Locate the cell with the specified text and output its [X, Y] center coordinate. 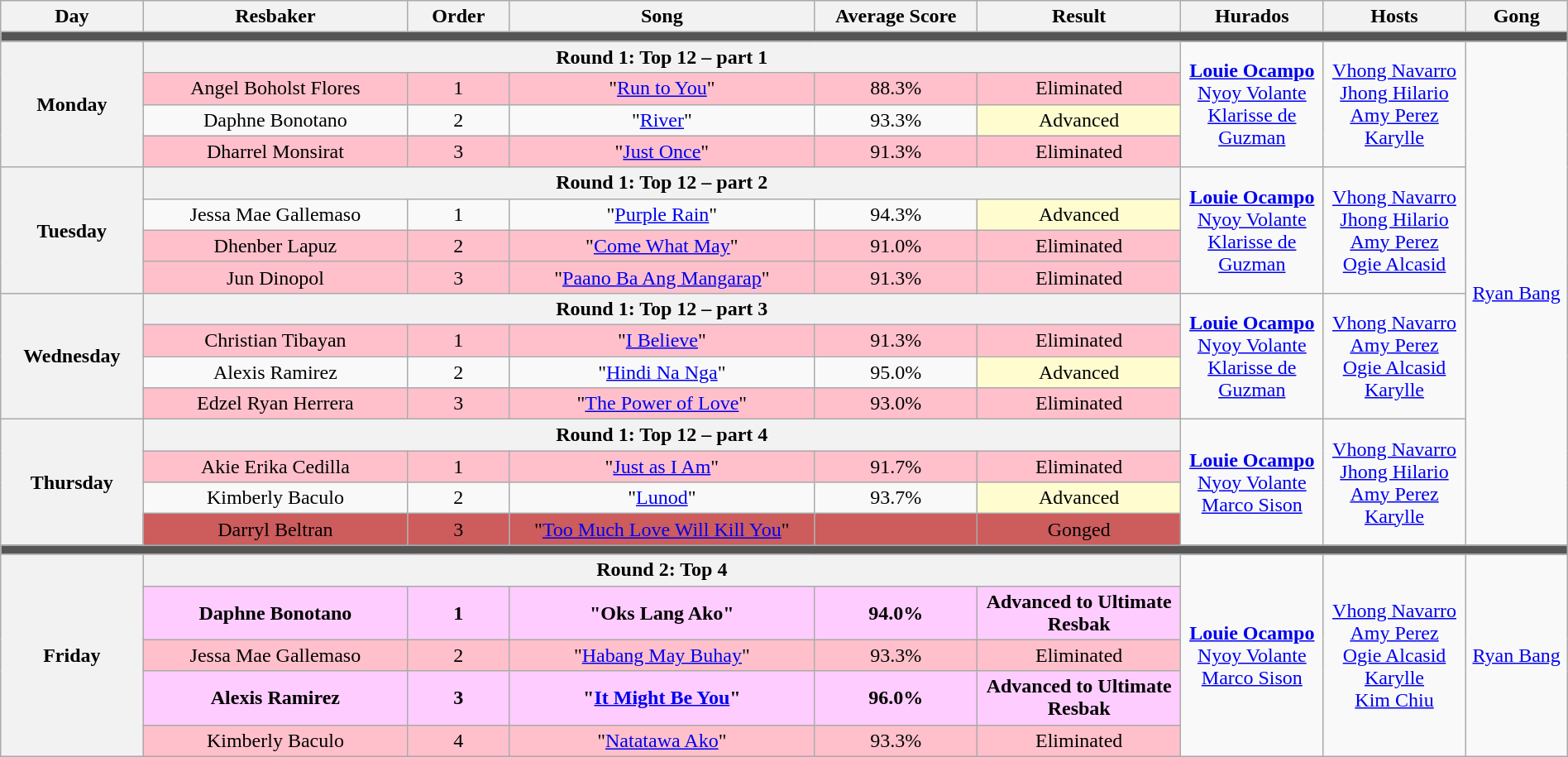
Christian Tibayan [275, 340]
Round 2: Top 4 [662, 570]
93.0% [896, 404]
"It Might Be You" [662, 698]
Song [662, 17]
"Just Once" [662, 151]
Round 1: Top 12 – part 3 [662, 309]
Jun Dinopol [275, 277]
Monday [72, 104]
"I Believe" [662, 340]
"Oks Lang Ako" [662, 612]
94.3% [896, 214]
Resbaker [275, 17]
Average Score [896, 17]
Tuesday [72, 230]
"Come What May" [662, 246]
"Hindi Na Nga" [662, 371]
Dhenber Lapuz [275, 246]
Gonged [1079, 529]
Vhong NavarroJhong HilarioAmy PerezOgie Alcasid [1394, 230]
Order [458, 17]
91.0% [896, 246]
95.0% [896, 371]
"Run to You" [662, 89]
"Too Much Love Will Kill You" [662, 529]
Akie Erika Cedilla [275, 467]
Angel Boholst Flores [275, 89]
Friday [72, 655]
Hurados [1252, 17]
Result [1079, 17]
96.0% [896, 698]
91.7% [896, 467]
Hosts [1394, 17]
"River" [662, 120]
Thursday [72, 482]
Day [72, 17]
"Paano Ba Ang Mangarap" [662, 277]
Round 1: Top 12 – part 2 [662, 183]
"The Power of Love" [662, 404]
Edzel Ryan Herrera [275, 404]
Darryl Beltran [275, 529]
"Just as I Am" [662, 467]
Dharrel Monsirat [275, 151]
"Habang May Buhay" [662, 655]
"Purple Rain" [662, 214]
94.0% [896, 612]
"Natatawa Ako" [662, 740]
93.7% [896, 498]
Wednesday [72, 356]
4 [458, 740]
Round 1: Top 12 – part 4 [662, 435]
Vhong NavarroAmy PerezOgie AlcasidKarylleKim Chiu [1394, 655]
Vhong NavarroAmy PerezOgie AlcasidKarylle [1394, 356]
"Lunod" [662, 498]
88.3% [896, 89]
Round 1: Top 12 – part 1 [662, 57]
Gong [1517, 17]
